Identify which cell holds the provided text, then report its (x, y) central coordinate. 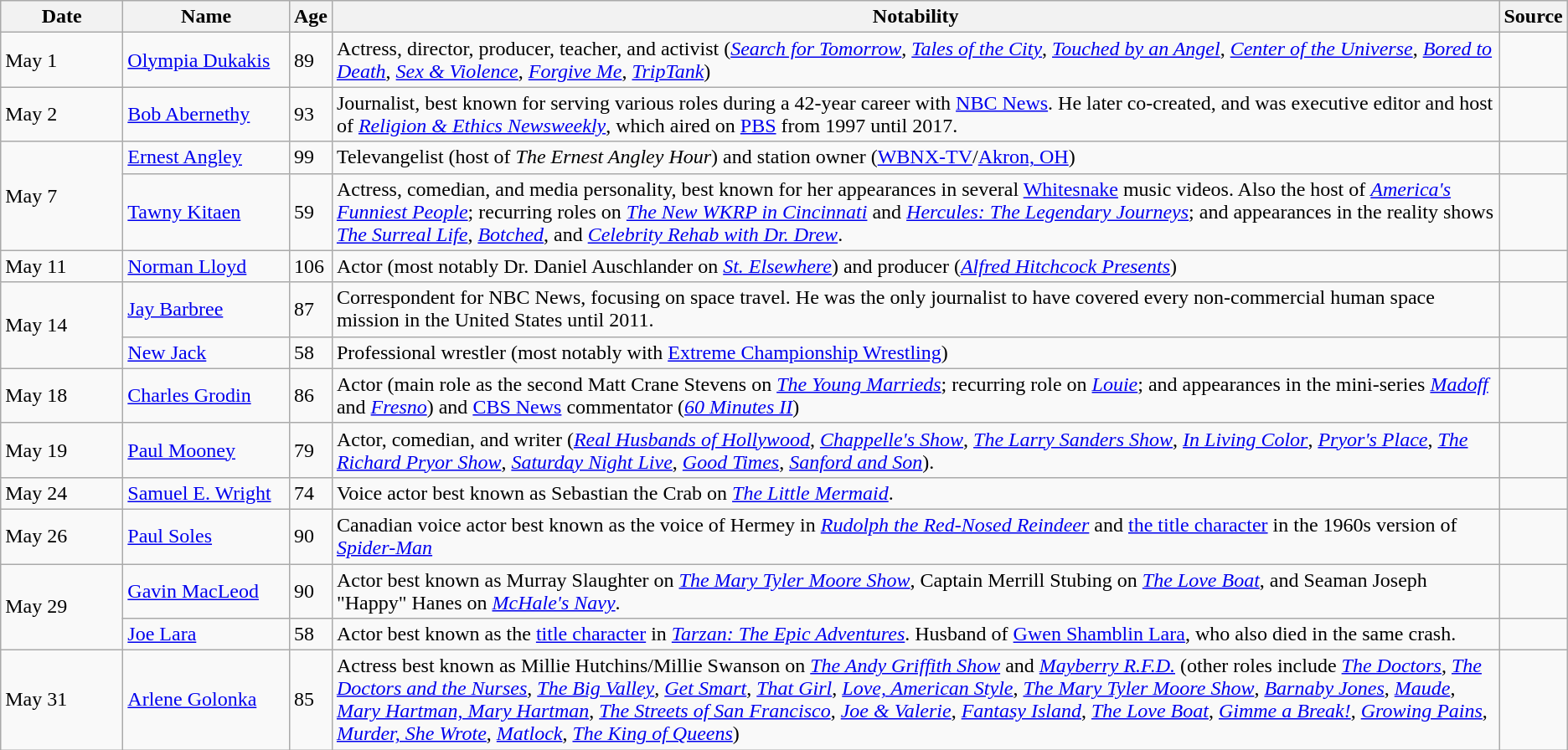
Canadian voice actor best known as the voice of Hermey in Rudolph the Red-Nosed Reindeer and the title character in the 1960s version of Spider-Man (916, 536)
87 (310, 310)
May 26 (62, 536)
Date (62, 17)
Samuel E. Wright (206, 493)
Actor (most notably Dr. Daniel Auschlander on St. Elsewhere) and producer (Alfred Hitchcock Presents) (916, 266)
Arlene Golonka (206, 700)
May 11 (62, 266)
Charles Grodin (206, 395)
Ernest Angley (206, 157)
99 (310, 157)
Notability (916, 17)
86 (310, 395)
Paul Mooney (206, 450)
Tawny Kitaen (206, 212)
Televangelist (host of The Ernest Angley Hour) and station owner (WBNX-TV/Akron, OH) (916, 157)
93 (310, 114)
May 29 (62, 608)
May 14 (62, 325)
May 2 (62, 114)
Professional wrestler (most notably with Extreme Championship Wrestling) (916, 352)
85 (310, 700)
Bob Abernethy (206, 114)
79 (310, 450)
Olympia Dukakis (206, 60)
Paul Soles (206, 536)
Age (310, 17)
Joe Lara (206, 634)
Source (1533, 17)
New Jack (206, 352)
Norman Lloyd (206, 266)
May 1 (62, 60)
May 24 (62, 493)
Voice actor best known as Sebastian the Crab on The Little Mermaid. (916, 493)
106 (310, 266)
74 (310, 493)
Jay Barbree (206, 310)
Gavin MacLeod (206, 591)
May 7 (62, 196)
May 18 (62, 395)
Name (206, 17)
May 19 (62, 450)
May 31 (62, 700)
89 (310, 60)
59 (310, 212)
Actor best known as the title character in Tarzan: The Epic Adventures. Husband of Gwen Shamblin Lara, who also died in the same crash. (916, 634)
